Detect which cell encompasses the target text, then output its (X, Y) center coordinate. 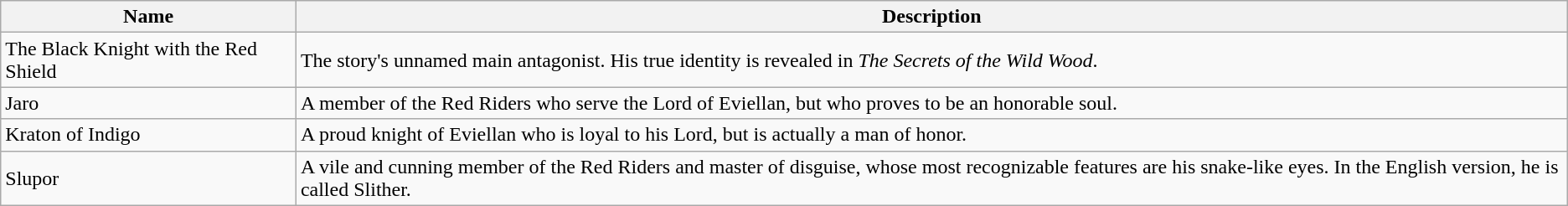
The Black Knight with the Red Shield (149, 60)
Slupor (149, 178)
A member of the Red Riders who serve the Lord of Eviellan, but who proves to be an honorable soul. (931, 103)
The story's unnamed main antagonist. His true identity is revealed in The Secrets of the Wild Wood. (931, 60)
A proud knight of Eviellan who is loyal to his Lord, but is actually a man of honor. (931, 135)
Description (931, 17)
Name (149, 17)
Kraton of Indigo (149, 135)
Jaro (149, 103)
